From the cell containing the given text, extract its center point as [X, Y] coordinate. 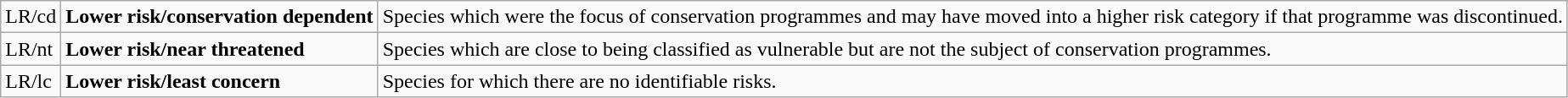
LR/cd [31, 17]
Lower risk/least concern [219, 81]
LR/lc [31, 81]
Lower risk/near threatened [219, 49]
Lower risk/conservation dependent [219, 17]
Species which are close to being classified as vulnerable but are not the subject of conservation programmes. [973, 49]
LR/nt [31, 49]
Species for which there are no identifiable risks. [973, 81]
Species which were the focus of conservation programmes and may have moved into a higher risk category if that programme was discontinued. [973, 17]
